Identify which cell holds the provided text, then report its (x, y) central coordinate. 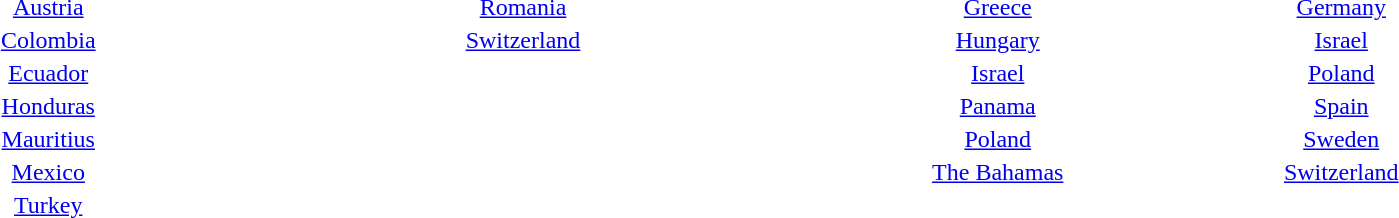
Hungary (998, 41)
The Bahamas (998, 173)
Israel (998, 73)
Switzerland (523, 41)
Poland (998, 139)
Panama (998, 107)
